Identify which cell holds the provided text, then report its (X, Y) central coordinate. 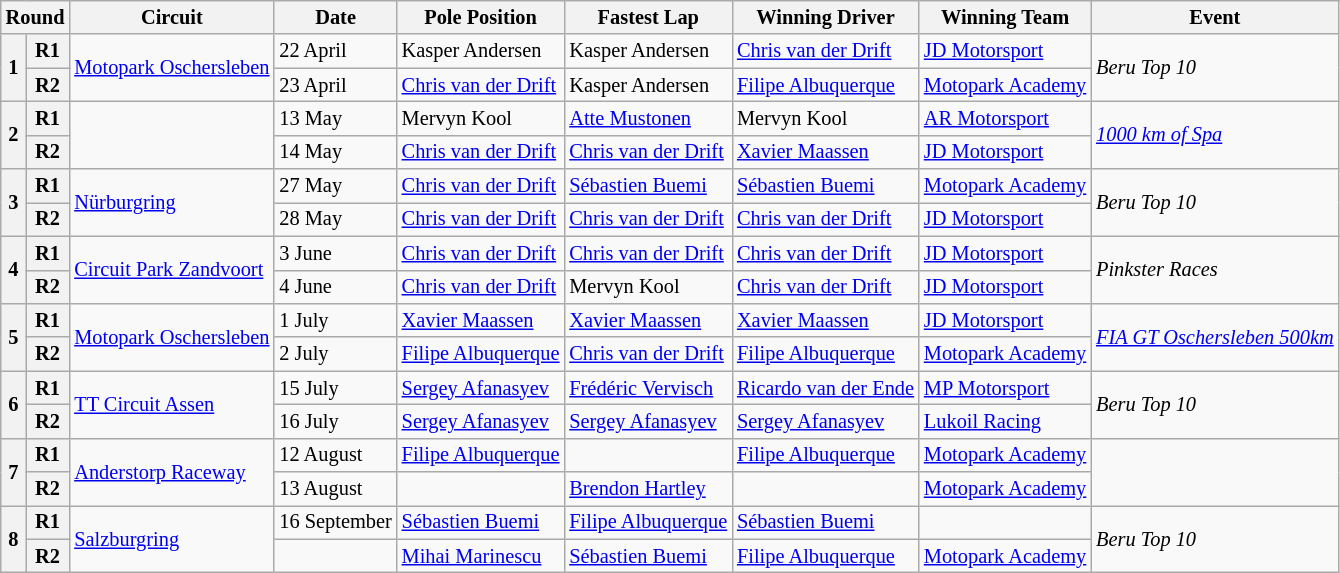
FIA GT Oschersleben 500km (1214, 336)
14 May (335, 152)
3 (14, 202)
2 (14, 134)
2 July (335, 354)
Fastest Lap (648, 17)
Pole Position (481, 17)
Anderstorp Raceway (172, 472)
1000 km of Spa (1214, 134)
Circuit (172, 17)
6 (14, 404)
3 June (335, 253)
Winning Driver (826, 17)
Nürburgring (172, 202)
Salzburgring (172, 538)
1 (14, 68)
22 April (335, 51)
Frédéric Vervisch (648, 388)
16 September (335, 522)
Winning Team (1005, 17)
15 July (335, 388)
28 May (335, 219)
Round (36, 17)
Mihai Marinescu (481, 556)
4 June (335, 287)
Pinkster Races (1214, 270)
8 (14, 538)
16 July (335, 421)
Lukoil Racing (1005, 421)
TT Circuit Assen (172, 404)
Ricardo van der Ende (826, 388)
MP Motorsport (1005, 388)
Brendon Hartley (648, 489)
5 (14, 336)
13 August (335, 489)
AR Motorsport (1005, 118)
23 April (335, 85)
7 (14, 472)
27 May (335, 186)
13 May (335, 118)
4 (14, 270)
12 August (335, 455)
Date (335, 17)
Atte Mustonen (648, 118)
1 July (335, 320)
Event (1214, 17)
Circuit Park Zandvoort (172, 270)
